Capture the cell that displays the provided text and extract its (X, Y) central coordinate. 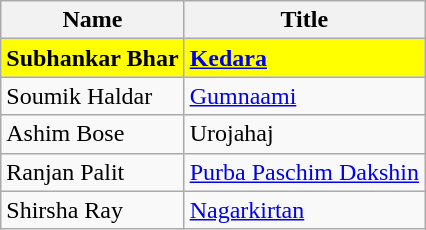
Name (92, 20)
Gumnaami (304, 96)
Nagarkirtan (304, 210)
Ranjan Palit (92, 172)
Urojahaj (304, 134)
Purba Paschim Dakshin (304, 172)
Soumik Haldar (92, 96)
Shirsha Ray (92, 210)
Ashim Bose (92, 134)
Title (304, 20)
Kedara (304, 58)
Subhankar Bhar (92, 58)
